Return [X, Y] of the center of cell containing provided text 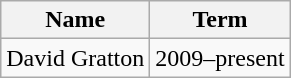
Term [220, 20]
2009–present [220, 58]
Name [76, 20]
David Gratton [76, 58]
